Detect which cell encompasses the target text, then output its [x, y] center coordinate. 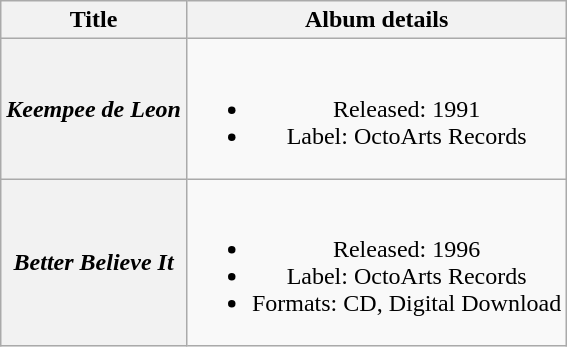
Title [94, 20]
Released: 1996Label: OctoArts RecordsFormats: CD, Digital Download [376, 262]
Better Believe It [94, 262]
Keempee de Leon [94, 109]
Released: 1991Label: OctoArts Records [376, 109]
Album details [376, 20]
